Pinpoint the cell where the given text exists, returning its (X, Y) midpoint coordinate. 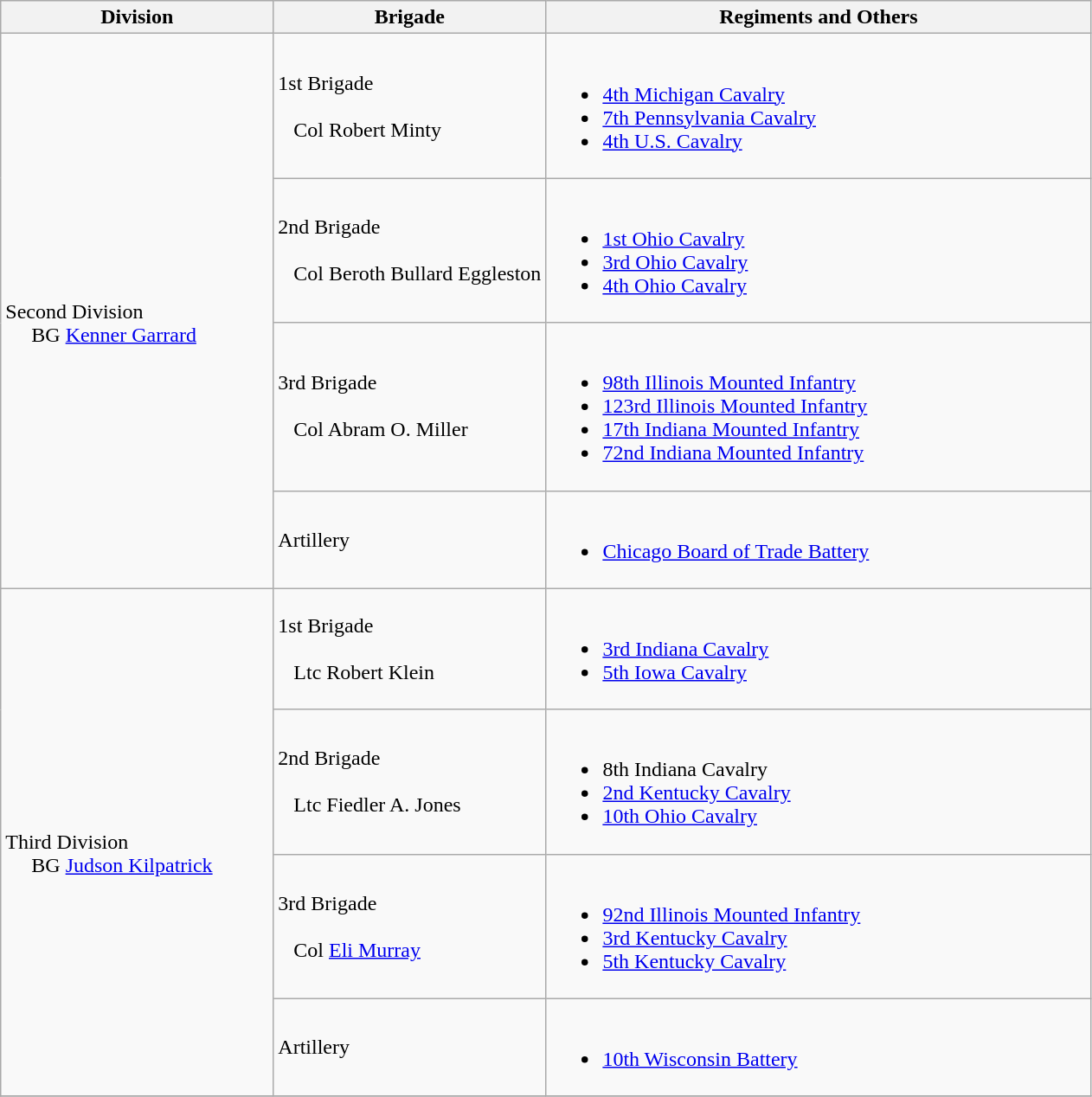
3rd Brigade Col Eli Murray (410, 926)
98th Illinois Mounted Infantry123rd Illinois Mounted Infantry17th Indiana Mounted Infantry72nd Indiana Mounted Infantry (819, 407)
Brigade (410, 17)
Second Division BG Kenner Garrard (137, 311)
92nd Illinois Mounted Infantry3rd Kentucky Cavalry5th Kentucky Cavalry (819, 926)
Third Division BG Judson Kilpatrick (137, 843)
1st Brigade Col Robert Minty (410, 106)
8th Indiana Cavalry2nd Kentucky Cavalry10th Ohio Cavalry (819, 782)
Regiments and Others (819, 17)
4th Michigan Cavalry7th Pennsylvania Cavalry4th U.S. Cavalry (819, 106)
3rd Indiana Cavalry5th Iowa Cavalry (819, 649)
1st Ohio Cavalry3rd Ohio Cavalry4th Ohio Cavalry (819, 251)
1st Brigade Ltc Robert Klein (410, 649)
10th Wisconsin Battery (819, 1047)
Chicago Board of Trade Battery (819, 540)
3rd Brigade Col Abram O. Miller (410, 407)
2nd Brigade Col Beroth Bullard Eggleston (410, 251)
2nd Brigade Ltc Fiedler A. Jones (410, 782)
Division (137, 17)
